Identify which cell holds the provided text, then report its [X, Y] central coordinate. 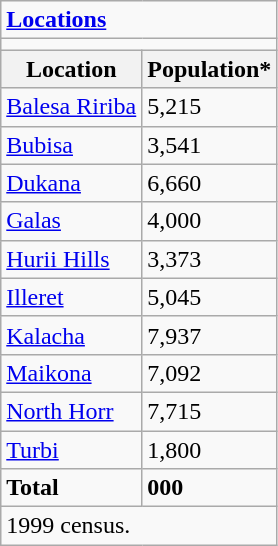
3,373 [210, 259]
000 [210, 488]
4,000 [210, 221]
Galas [72, 221]
Balesa Ririba [72, 107]
Hurii Hills [72, 259]
Population* [210, 69]
Total [72, 488]
Locations [139, 20]
5,045 [210, 297]
7,715 [210, 411]
1,800 [210, 449]
7,937 [210, 335]
Maikona [72, 373]
Dukana [72, 183]
6,660 [210, 183]
3,541 [210, 145]
Kalacha [72, 335]
Illeret [72, 297]
Bubisa [72, 145]
1999 census. [139, 526]
7,092 [210, 373]
North Horr [72, 411]
Location [72, 69]
Turbi [72, 449]
5,215 [210, 107]
